For the text-containing cell, return its midpoint in [X, Y] coordinate format. 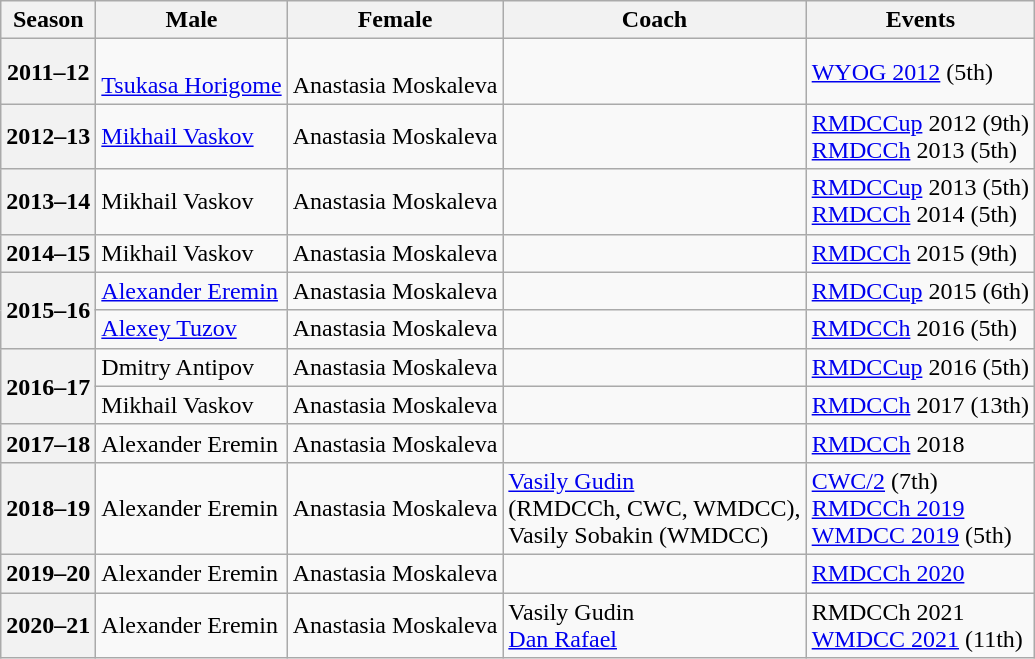
Events [920, 20]
2016–17 [48, 386]
2019–20 [48, 573]
Vasily Gudin(RMDCCh, CWC, WMDCC), Vasily Sobakin (WMDCC) [654, 508]
RMDCCup 2015 (6th) [920, 291]
RMDCCh 2016 (5th) [920, 329]
Alexey Tuzov [192, 329]
WYOG 2012 (5th) [920, 72]
Season [48, 20]
Male [192, 20]
RMDCCup 2013 (5th)RMDCCh 2014 (5th) [920, 202]
RMDCCh 2017 (13th) [920, 405]
2017–18 [48, 443]
RMDCCup 2016 (5th) [920, 367]
RMDCCup 2012 (9th)RMDCCh 2013 (5th) [920, 136]
RMDCCh 2018 [920, 443]
2018–19 [48, 508]
2012–13 [48, 136]
2015–16 [48, 310]
Female [395, 20]
CWC/2 (7th)RMDCCh 2019 WMDCC 2019 (5th) [920, 508]
2020–21 [48, 624]
Vasily Gudin Dan Rafael [654, 624]
2014–15 [48, 253]
RMDCCh 2015 (9th) [920, 253]
Tsukasa Horigome [192, 72]
Coach [654, 20]
2013–14 [48, 202]
Dmitry Antipov [192, 367]
RMDCCh 2020 [920, 573]
RMDCCh 2021 WMDCC 2021 (11th) [920, 624]
2011–12 [48, 72]
